Locate the cell with the specified text and output its (X, Y) center coordinate. 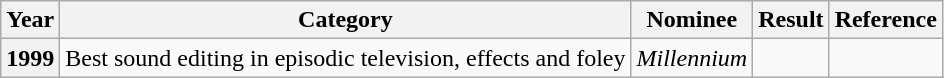
Nominee (692, 20)
Result (791, 20)
1999 (30, 58)
Year (30, 20)
Millennium (692, 58)
Best sound editing in episodic television, effects and foley (346, 58)
Reference (886, 20)
Category (346, 20)
